Output the [X, Y] coordinate of the center of the cell containing the given text.  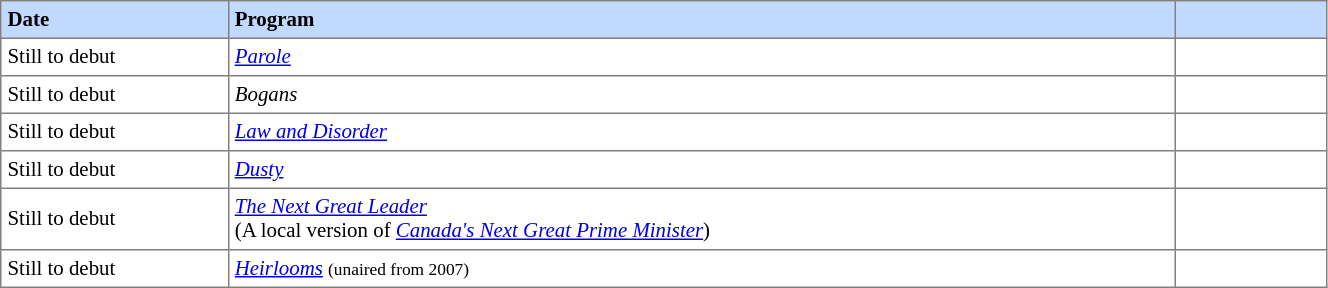
Parole [702, 57]
Date [114, 20]
Bogans [702, 95]
Dusty [702, 170]
The Next Great Leader(A local version of Canada's Next Great Prime Minister) [702, 219]
Heirlooms (unaired from 2007) [702, 269]
Law and Disorder [702, 132]
Program [702, 20]
